Pinpoint the cell where the given text exists, returning its (x, y) midpoint coordinate. 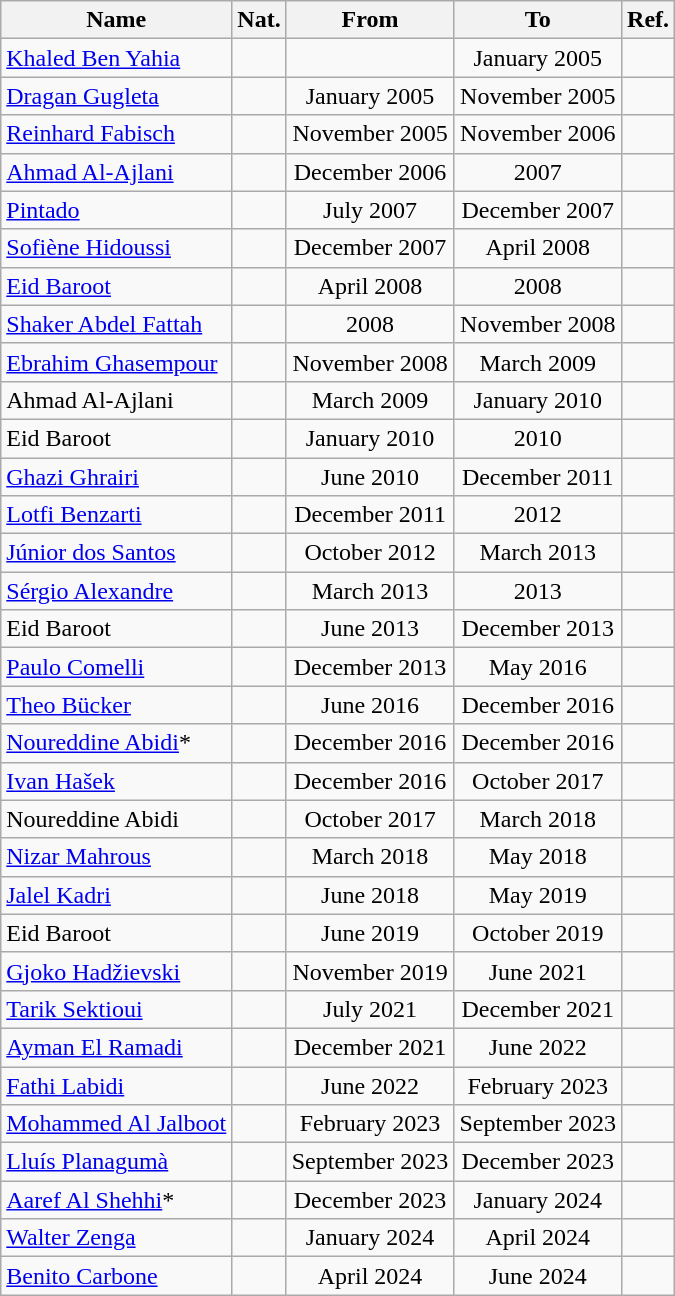
July 2007 (370, 210)
Lluís Planagumà (116, 1162)
July 2021 (370, 1009)
Júnior dos Santos (116, 553)
October 2012 (370, 553)
Lotfi Benzarti (116, 515)
June 2021 (538, 971)
Ghazi Ghrairi (116, 477)
Shaker Abdel Fattah (116, 324)
November 2006 (538, 134)
2010 (538, 438)
June 2018 (370, 895)
May 2019 (538, 895)
Sofiène Hidoussi (116, 248)
2007 (538, 172)
June 2013 (370, 629)
Aaref Al Shehhi* (116, 1200)
Gjoko Hadžievski (116, 971)
To (538, 20)
Paulo Comelli (116, 667)
Mohammed Al Jalboot (116, 1124)
Ivan Hašek (116, 781)
June 2010 (370, 477)
May 2016 (538, 667)
May 2018 (538, 857)
2013 (538, 591)
Dragan Gugleta (116, 96)
November 2019 (370, 971)
Theo Bücker (116, 705)
Noureddine Abidi* (116, 743)
Noureddine Abidi (116, 819)
Ayman El Ramadi (116, 1047)
June 2019 (370, 933)
Sérgio Alexandre (116, 591)
Fathi Labidi (116, 1085)
Walter Zenga (116, 1238)
From (370, 20)
Name (116, 20)
December 2006 (370, 172)
Tarik Sektioui (116, 1009)
Khaled Ben Yahia (116, 58)
Nizar Mahrous (116, 857)
Pintado (116, 210)
June 2016 (370, 705)
October 2019 (538, 933)
2012 (538, 515)
June 2024 (538, 1276)
Nat. (259, 20)
Reinhard Fabisch (116, 134)
Ref. (648, 20)
Benito Carbone (116, 1276)
Ebrahim Ghasempour (116, 362)
Jalel Kadri (116, 895)
